Determine the [X, Y] coordinate at the center of the cell enclosing the given text.  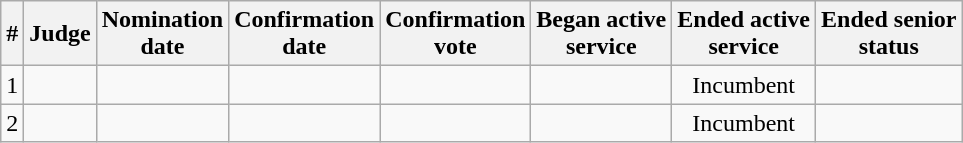
2 [12, 123]
Nominationdate [162, 34]
Ended seniorstatus [889, 34]
Judge [60, 34]
# [12, 34]
Began activeservice [602, 34]
Ended activeservice [744, 34]
Confirmationvote [456, 34]
1 [12, 85]
Confirmationdate [304, 34]
